From the cell containing the given text, extract its center point as [x, y] coordinate. 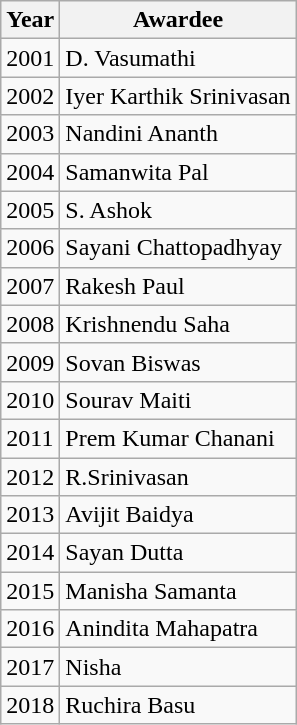
Sayan Dutta [178, 553]
Sourav Maiti [178, 400]
2001 [30, 58]
Awardee [178, 20]
2003 [30, 134]
Rakesh Paul [178, 286]
Krishnendu Saha [178, 324]
Manisha Samanta [178, 591]
2011 [30, 438]
S. Ashok [178, 210]
2014 [30, 553]
Nisha [178, 667]
2016 [30, 629]
R.Srinivasan [178, 477]
Samanwita Pal [178, 172]
2015 [30, 591]
2007 [30, 286]
2008 [30, 324]
2004 [30, 172]
2010 [30, 400]
2013 [30, 515]
Sovan Biswas [178, 362]
Sayani Chattopadhyay [178, 248]
Year [30, 20]
Iyer Karthik Srinivasan [178, 96]
2017 [30, 667]
2002 [30, 96]
Ruchira Basu [178, 705]
Avijit Baidya [178, 515]
D. Vasumathi [178, 58]
2012 [30, 477]
2009 [30, 362]
2006 [30, 248]
2018 [30, 705]
Nandini Ananth [178, 134]
Prem Kumar Chanani [178, 438]
Anindita Mahapatra [178, 629]
2005 [30, 210]
